For the text-containing cell, return its midpoint in (x, y) coordinate format. 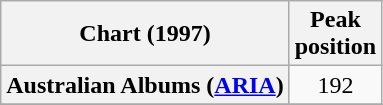
Peakposition (335, 34)
192 (335, 85)
Australian Albums (ARIA) (145, 85)
Chart (1997) (145, 34)
